From the cell containing the given text, extract its center point as (X, Y) coordinate. 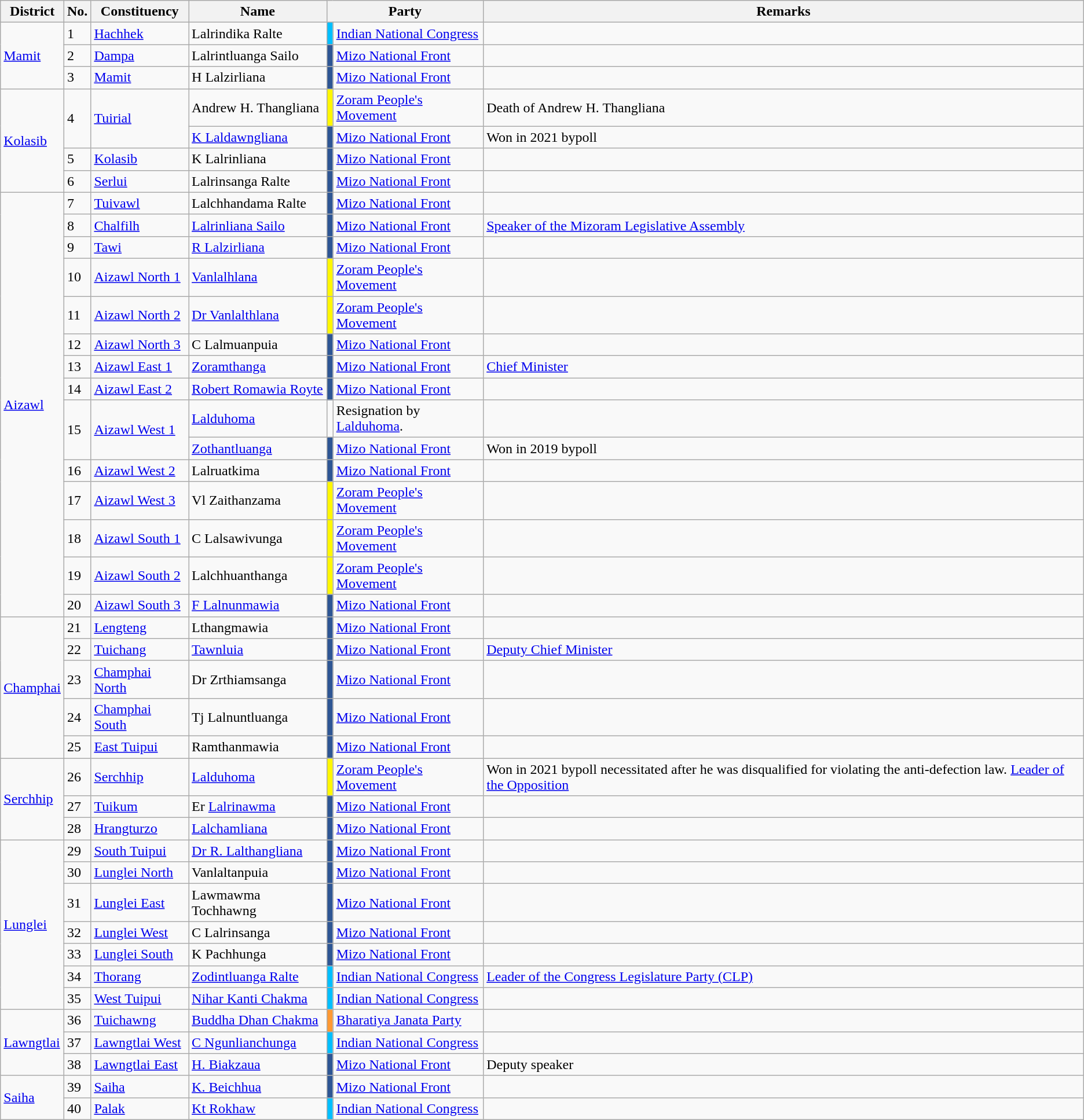
Aizawl West 3 (140, 500)
Buddha Dhan Chakma (258, 1020)
9 (77, 247)
F Lalnunmawia (258, 605)
26 (77, 777)
Lalrindika Ralte (258, 34)
Lengteng (140, 627)
K Pachhunga (258, 954)
K Laldawngliana (258, 137)
Lalchamliana (258, 829)
Lalruatkima (258, 471)
4 (77, 118)
Dr Zrthiamsanga (258, 680)
Aizawl East 1 (140, 367)
Aizawl North 2 (140, 315)
H Lalzirliana (258, 78)
Death of Andrew H. Thangliana (784, 108)
Vl Zaithanzama (258, 500)
28 (77, 829)
6 (77, 181)
Aizawl West 2 (140, 471)
Thorang (140, 976)
Zodintluanga Ralte (258, 976)
Dampa (140, 56)
Aizawl South 2 (140, 575)
8 (77, 225)
Hrangturzo (140, 829)
7 (77, 203)
27 (77, 807)
Zoramthanga (258, 367)
33 (77, 954)
Speaker of the Mizoram Legislative Assembly (784, 225)
38 (77, 1064)
Aizawl South 1 (140, 538)
Resignation by Lalduhoma. (408, 419)
25 (77, 747)
29 (77, 851)
20 (77, 605)
Won in 2021 bypoll (784, 137)
Won in 2019 bypoll (784, 449)
District (32, 12)
Lalchhandama Ralte (258, 203)
Tuichawng (140, 1020)
11 (77, 315)
Aizawl East 2 (140, 389)
23 (77, 680)
Aizawl North 1 (140, 277)
Ramthanmawia (258, 747)
Tawnluia (258, 649)
Vanlaltanpuia (258, 873)
Tawi (140, 247)
Champhai North (140, 680)
12 (77, 345)
Robert Romawia Royte (258, 389)
3 (77, 78)
C Lalsawivunga (258, 538)
10 (77, 277)
Nihar Kanti Chakma (258, 998)
Deputy Chief Minister (784, 649)
Tuivawl (140, 203)
37 (77, 1042)
22 (77, 649)
No. (77, 12)
32 (77, 932)
Lunglei (32, 925)
H. Biakzaua (258, 1064)
36 (77, 1020)
Lawngtlai (32, 1042)
Lalrinsanga Ralte (258, 181)
2 (77, 56)
Champhai South (140, 717)
24 (77, 717)
Party (405, 12)
Chief Minister (784, 367)
5 (77, 159)
South Tuipui (140, 851)
Chalfilh (140, 225)
14 (77, 389)
Dr Vanlalthlana (258, 315)
Lunglei West (140, 932)
Tuichang (140, 649)
Remarks (784, 12)
Zothantluanga (258, 449)
Dr R. Lalthangliana (258, 851)
Lalrintluanga Sailo (258, 56)
Lunglei East (140, 903)
C Ngunlianchunga (258, 1042)
Tuikum (140, 807)
Hachhek (140, 34)
Lawmawma Tochhawng (258, 903)
Leader of the Congress Legislature Party (CLP) (784, 976)
Lalrinliana Sailo (258, 225)
15 (77, 429)
30 (77, 873)
Aizawl South 3 (140, 605)
K Lalrinliana (258, 159)
Vanlalhlana (258, 277)
19 (77, 575)
Lthangmawia (258, 627)
Lawngtlai East (140, 1064)
35 (77, 998)
Deputy speaker (784, 1064)
1 (77, 34)
Name (258, 12)
Serlui (140, 181)
Andrew H. Thangliana (258, 108)
34 (77, 976)
Palak (140, 1108)
21 (77, 627)
31 (77, 903)
Won in 2021 bypoll necessitated after he was disqualified for violating the anti-defection law. Leader of the Opposition (784, 777)
Lalchhuanthanga (258, 575)
18 (77, 538)
40 (77, 1108)
Lunglei North (140, 873)
Kt Rokhaw (258, 1108)
Tj Lalnuntluanga (258, 717)
17 (77, 500)
East Tuipui (140, 747)
Lunglei South (140, 954)
Aizawl (32, 404)
Aizawl North 3 (140, 345)
R Lalzirliana (258, 247)
Lawngtlai West (140, 1042)
West Tuipui (140, 998)
Tuirial (140, 118)
Er Lalrinawma (258, 807)
39 (77, 1086)
Constituency (140, 12)
Bharatiya Janata Party (408, 1020)
C Lalmuanpuia (258, 345)
Champhai (32, 687)
Aizawl West 1 (140, 429)
13 (77, 367)
16 (77, 471)
C Lalrinsanga (258, 932)
K. Beichhua (258, 1086)
